For the text-containing cell, return its midpoint in [x, y] coordinate format. 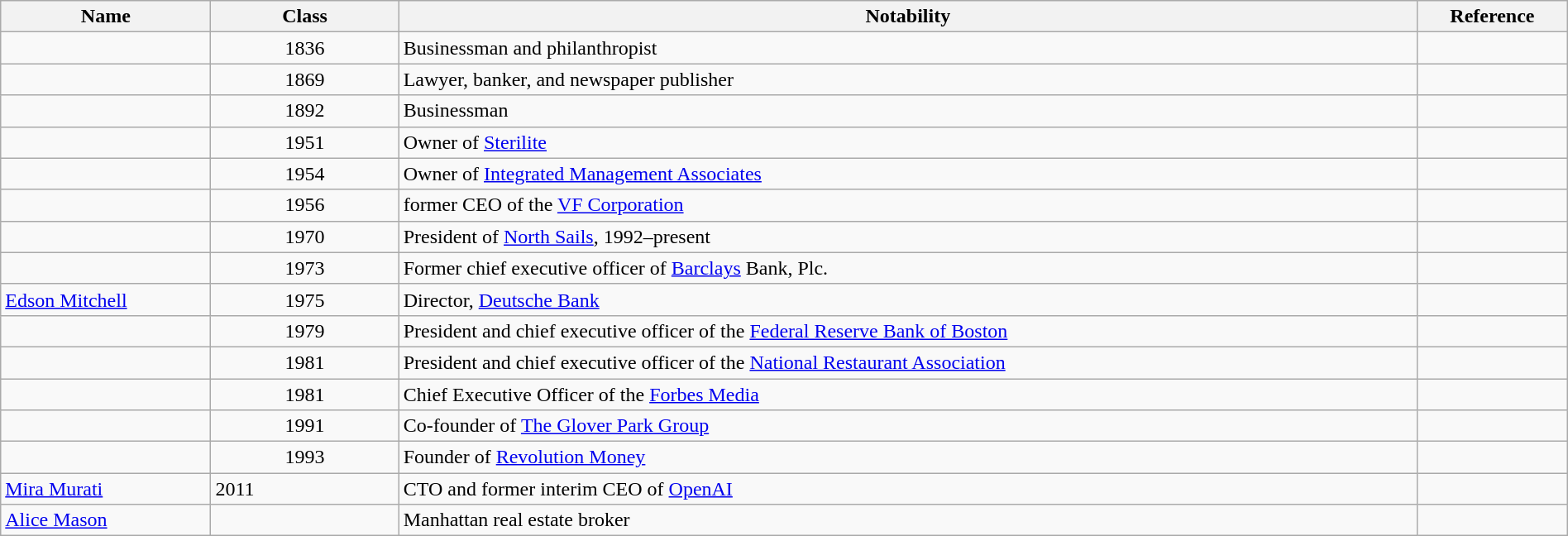
1869 [304, 79]
Founder of Revolution Money [908, 457]
1993 [304, 457]
2011 [304, 489]
1951 [304, 142]
CTO and former interim CEO of OpenAI [908, 489]
Co-founder of The Glover Park Group [908, 426]
Director, Deutsche Bank [908, 299]
1970 [304, 237]
1991 [304, 426]
President and chief executive officer of the Federal Reserve Bank of Boston [908, 331]
1979 [304, 331]
1956 [304, 205]
Notability [908, 17]
Alice Mason [106, 520]
Mira Murati [106, 489]
Edson Mitchell [106, 299]
Name [106, 17]
1954 [304, 174]
1836 [304, 48]
Owner of Sterilite [908, 142]
Lawyer, banker, and newspaper publisher [908, 79]
Manhattan real estate broker [908, 520]
Businessman and philanthropist [908, 48]
former CEO of the VF Corporation [908, 205]
1975 [304, 299]
Former chief executive officer of Barclays Bank, Plc. [908, 268]
Owner of Integrated Management Associates [908, 174]
1892 [304, 111]
Businessman [908, 111]
President of North Sails, 1992–present [908, 237]
Class [304, 17]
Chief Executive Officer of the Forbes Media [908, 395]
Reference [1493, 17]
1973 [304, 268]
President and chief executive officer of the National Restaurant Association [908, 362]
